Find where the given text appears and provide that cell's center as (x, y) coordinate. 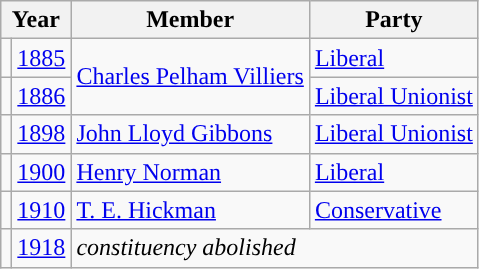
1885 (42, 58)
Member (190, 20)
1900 (42, 172)
John Lloyd Gibbons (190, 134)
1898 (42, 134)
Year (36, 20)
Henry Norman (190, 172)
Conservative (394, 210)
1910 (42, 210)
1918 (42, 248)
T. E. Hickman (190, 210)
Charles Pelham Villiers (190, 77)
Party (394, 20)
constituency abolished (275, 248)
1886 (42, 96)
